Scan for the cell matching the given text and deliver its [X, Y] coordinate at center. 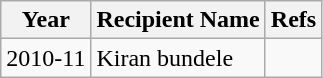
Refs [293, 20]
Kiran bundele [178, 58]
Recipient Name [178, 20]
Year [46, 20]
2010-11 [46, 58]
